Find where the given text appears and provide that cell's center as [x, y] coordinate. 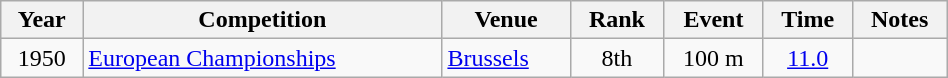
European Championships [262, 58]
100 m [714, 58]
Notes [900, 20]
1950 [42, 58]
Brussels [506, 58]
Time [808, 20]
Rank [616, 20]
Event [714, 20]
Year [42, 20]
Venue [506, 20]
8th [616, 58]
11.0 [808, 58]
Competition [262, 20]
